From the cell containing the given text, extract its center point as (X, Y) coordinate. 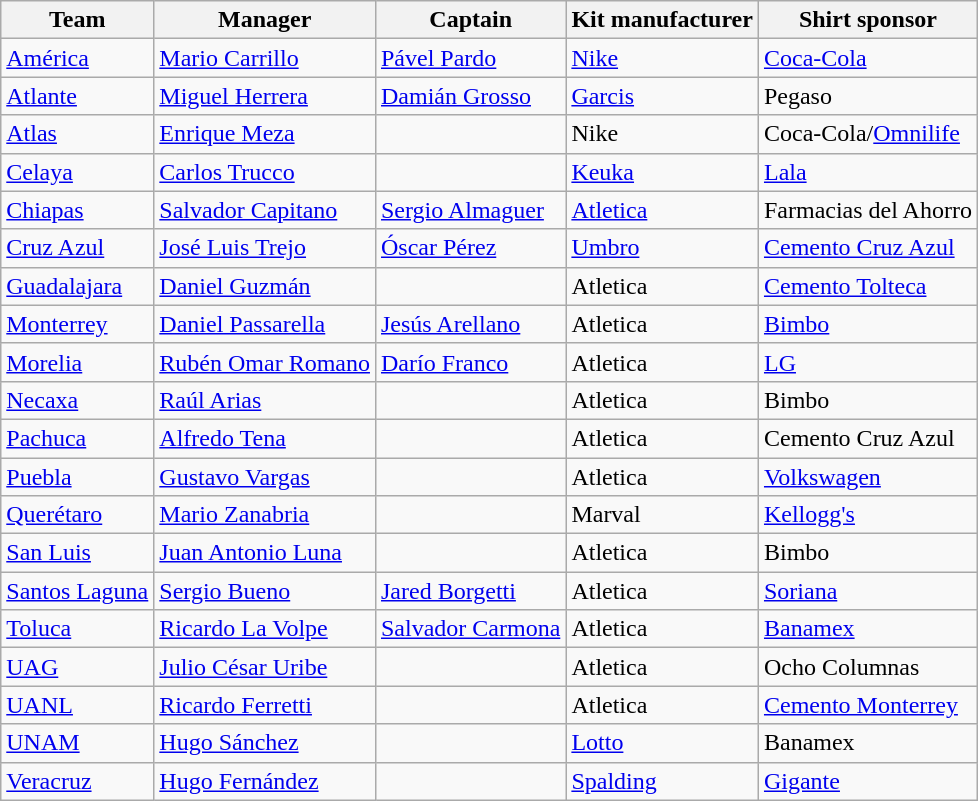
Carlos Trucco (265, 172)
Spalding (662, 781)
Cruz Azul (78, 248)
San Luis (78, 553)
UAG (78, 667)
Santos Laguna (78, 591)
Manager (265, 20)
Pegaso (868, 96)
Darío Franco (470, 362)
Sergio Almaguer (470, 210)
Miguel Herrera (265, 96)
Puebla (78, 477)
Ricardo Ferretti (265, 705)
Keuka (662, 172)
UANL (78, 705)
Pachuca (78, 438)
Chiapas (78, 210)
Marval (662, 515)
América (78, 58)
Juan Antonio Luna (265, 553)
Ocho Columnas (868, 667)
Gigante (868, 781)
Ricardo La Volpe (265, 629)
Atlas (78, 134)
Volkswagen (868, 477)
Enrique Meza (265, 134)
Jared Borgetti (470, 591)
Julio César Uribe (265, 667)
Kellogg's (868, 515)
Team (78, 20)
Salvador Capitano (265, 210)
José Luis Trejo (265, 248)
Coca-Cola (868, 58)
Cemento Tolteca (868, 286)
Atlante (78, 96)
Mario Zanabria (265, 515)
Óscar Pérez (470, 248)
Celaya (78, 172)
Coca-Cola/Omnilife (868, 134)
Hugo Sánchez (265, 743)
Salvador Carmona (470, 629)
Mario Carrillo (265, 58)
Querétaro (78, 515)
Jesús Arellano (470, 324)
Captain (470, 20)
Monterrey (78, 324)
LG (868, 362)
Lala (868, 172)
Lotto (662, 743)
Kit manufacturer (662, 20)
Sergio Bueno (265, 591)
Damián Grosso (470, 96)
Daniel Passarella (265, 324)
Umbro (662, 248)
Alfredo Tena (265, 438)
Pável Pardo (470, 58)
Toluca (78, 629)
Guadalajara (78, 286)
Veracruz (78, 781)
Farmacias del Ahorro (868, 210)
Garcis (662, 96)
Rubén Omar Romano (265, 362)
Gustavo Vargas (265, 477)
Daniel Guzmán (265, 286)
Raúl Arias (265, 400)
Cemento Monterrey (868, 705)
UNAM (78, 743)
Soriana (868, 591)
Morelia (78, 362)
Hugo Fernández (265, 781)
Shirt sponsor (868, 20)
Necaxa (78, 400)
